Provide the [x, y] coordinate of the cell's center where the given text is located.  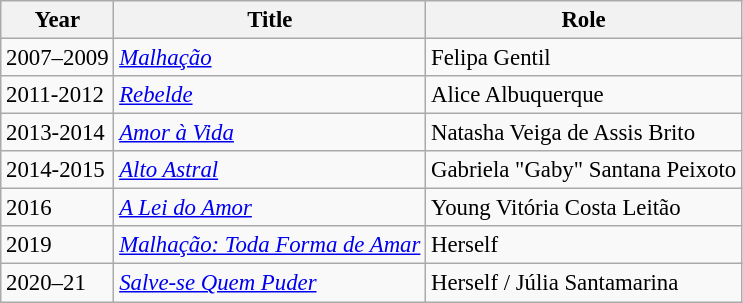
2013-2014 [58, 133]
2016 [58, 208]
Rebelde [270, 95]
2014-2015 [58, 170]
Alto Astral [270, 170]
Malhação: Toda Forma de Amar [270, 245]
A Lei do Amor [270, 208]
Role [584, 20]
Malhação [270, 58]
Alice Albuquerque [584, 95]
Amor à Vida [270, 133]
Herself / Júlia Santamarina [584, 283]
Herself [584, 245]
2007–2009 [58, 58]
2011-2012 [58, 95]
Title [270, 20]
Gabriela "Gaby" Santana Peixoto [584, 170]
Natasha Veiga de Assis Brito [584, 133]
Felipa Gentil [584, 58]
Year [58, 20]
2020–21 [58, 283]
Young Vitória Costa Leitão [584, 208]
Salve-se Quem Puder [270, 283]
2019 [58, 245]
